Output the [X, Y] coordinate of the center of the cell containing the given text.  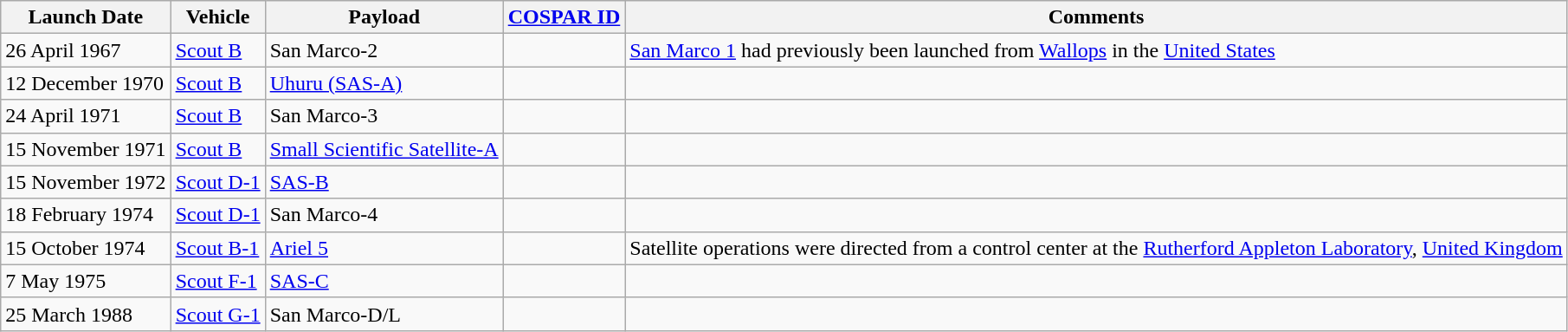
24 April 1971 [86, 116]
San Marco-3 [384, 116]
12 December 1970 [86, 83]
25 March 1988 [86, 314]
Uhuru (SAS-A) [384, 83]
15 October 1974 [86, 248]
Vehicle [218, 17]
SAS-C [384, 281]
Scout G-1 [218, 314]
San Marco-D/L [384, 314]
SAS-B [384, 182]
7 May 1975 [86, 281]
Payload [384, 17]
Satellite operations were directed from a control center at the Rutherford Appleton Laboratory, United Kingdom [1096, 248]
Launch Date [86, 17]
Scout B-1 [218, 248]
18 February 1974 [86, 215]
San Marco-4 [384, 215]
26 April 1967 [86, 50]
Ariel 5 [384, 248]
COSPAR ID [565, 17]
San Marco-2 [384, 50]
15 November 1971 [86, 149]
15 November 1972 [86, 182]
San Marco 1 had previously been launched from Wallops in the United States [1096, 50]
Scout F-1 [218, 281]
Comments [1096, 17]
Small Scientific Satellite-A [384, 149]
